Provide the [X, Y] coordinate of the cell's center where the given text is located.  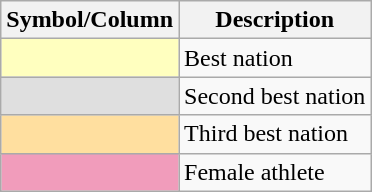
Female athlete [275, 172]
Symbol/Column [90, 20]
Second best nation [275, 96]
Third best nation [275, 134]
Description [275, 20]
Best nation [275, 58]
